Provide the (x, y) coordinate of the cell's center where the given text is located.  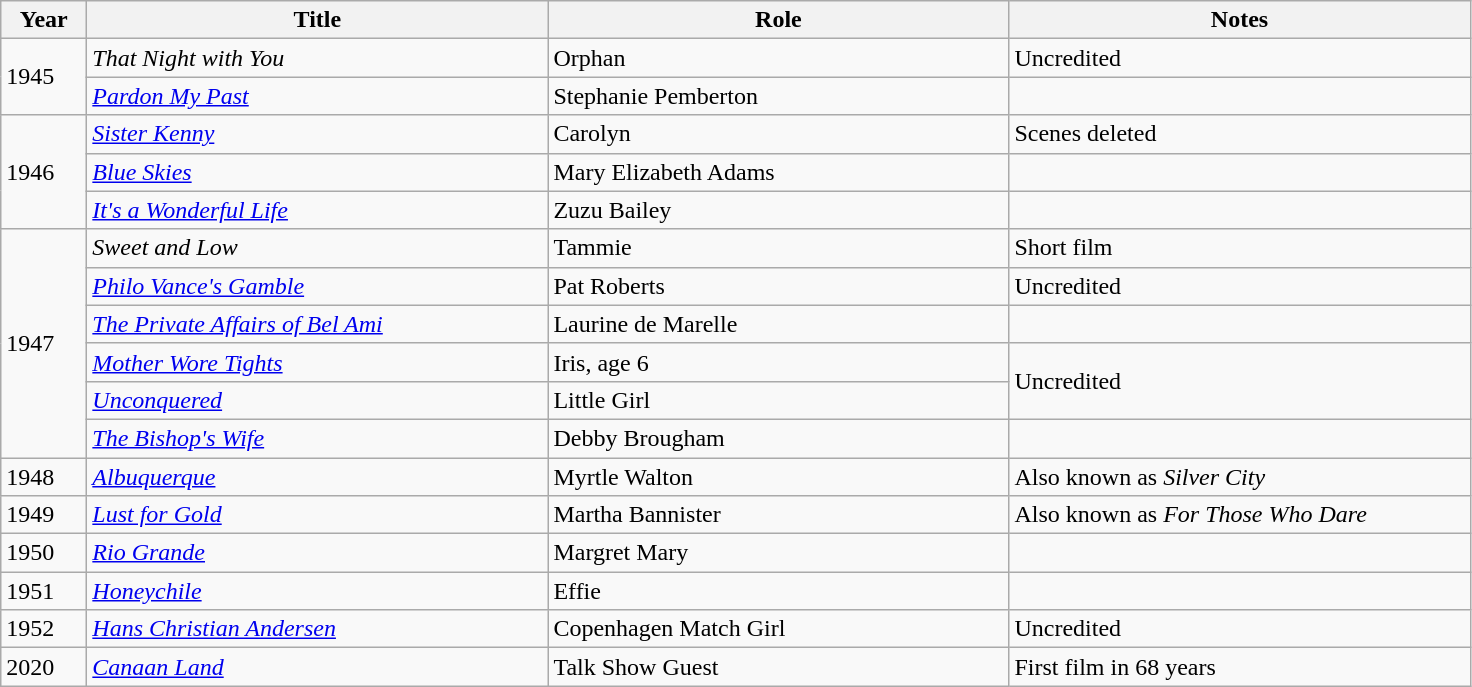
1946 (44, 172)
1952 (44, 629)
Iris, age 6 (778, 362)
Philo Vance's Gamble (318, 286)
The Bishop's Wife (318, 438)
Little Girl (778, 400)
Effie (778, 591)
It's a Wonderful Life (318, 210)
The Private Affairs of Bel Ami (318, 324)
Notes (1240, 20)
Honeychile (318, 591)
Margret Mary (778, 553)
Unconquered (318, 400)
Also known as For Those Who Dare (1240, 515)
1951 (44, 591)
Zuzu Bailey (778, 210)
Mother Wore Tights (318, 362)
Carolyn (778, 134)
That Night with You (318, 58)
Pat Roberts (778, 286)
Martha Bannister (778, 515)
Orphan (778, 58)
Canaan Land (318, 667)
1947 (44, 343)
Sweet and Low (318, 248)
1948 (44, 477)
1950 (44, 553)
Also known as Silver City (1240, 477)
Short film (1240, 248)
Albuquerque (318, 477)
Sister Kenny (318, 134)
Role (778, 20)
Stephanie Pemberton (778, 96)
Debby Brougham (778, 438)
Year (44, 20)
Scenes deleted (1240, 134)
Mary Elizabeth Adams (778, 172)
1949 (44, 515)
Blue Skies (318, 172)
1945 (44, 77)
Pardon My Past (318, 96)
Laurine de Marelle (778, 324)
Lust for Gold (318, 515)
2020 (44, 667)
Rio Grande (318, 553)
Talk Show Guest (778, 667)
Title (318, 20)
Copenhagen Match Girl (778, 629)
Tammie (778, 248)
Hans Christian Andersen (318, 629)
Myrtle Walton (778, 477)
First film in 68 years (1240, 667)
